Provide the [x, y] coordinate of the cell's center where the given text is located.  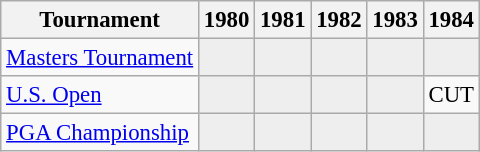
U.S. Open [100, 95]
PGA Championship [100, 133]
Tournament [100, 20]
1983 [395, 20]
1982 [339, 20]
1980 [227, 20]
Masters Tournament [100, 58]
1984 [451, 20]
1981 [283, 20]
CUT [451, 95]
